Determine the (x, y) coordinate at the center of the cell enclosing the given text.  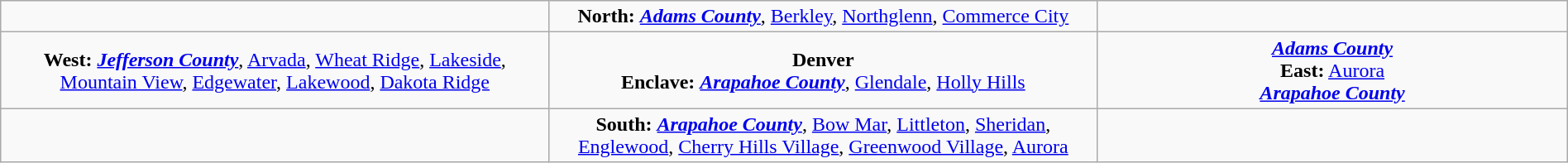
DenverEnclave: Arapahoe County, Glendale, Holly Hills (824, 70)
Adams CountyEast: AuroraArapahoe County (1332, 70)
West: Jefferson County, Arvada, Wheat Ridge, Lakeside, Mountain View, Edgewater, Lakewood, Dakota Ridge (275, 70)
North: Adams County, Berkley, Northglenn, Commerce City (824, 17)
South: Arapahoe County, Bow Mar, Littleton, Sheridan, Englewood, Cherry Hills Village, Greenwood Village, Aurora (824, 136)
